Determine the [X, Y] coordinate at the center of the cell enclosing the given text.  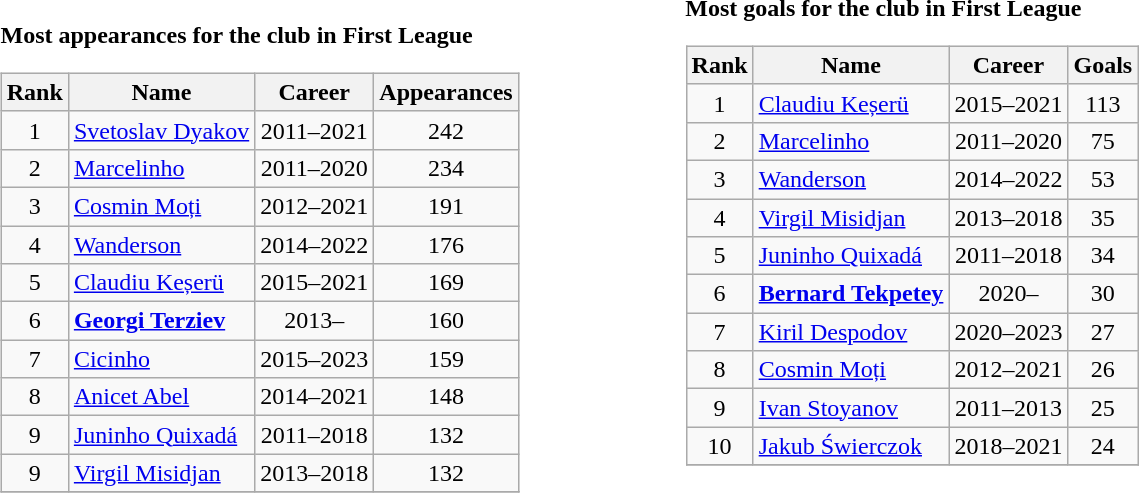
30 [1103, 294]
2011–2013 [1008, 408]
242 [446, 130]
113 [1103, 103]
2013– [314, 321]
234 [446, 168]
53 [1103, 179]
Ivan Stoyanov [851, 408]
2020– [1008, 294]
Anicet Abel [161, 397]
34 [1103, 256]
Bernard Tekpetey [851, 294]
2020–2023 [1008, 332]
160 [446, 321]
25 [1103, 408]
75 [1103, 141]
148 [446, 397]
Svetoslav Dyakov [161, 130]
2018–2021 [1008, 446]
Appearances [446, 92]
169 [446, 283]
Cicinho [161, 359]
Kiril Despodov [851, 332]
35 [1103, 217]
176 [446, 245]
10 [720, 446]
191 [446, 206]
Georgi Terziev [161, 321]
2011–2021 [314, 130]
Jakub Świerczok [851, 446]
2014–2021 [314, 397]
26 [1103, 370]
Goals [1103, 65]
2015–2023 [314, 359]
24 [1103, 446]
159 [446, 359]
27 [1103, 332]
